From the cell containing the given text, extract its center point as (x, y) coordinate. 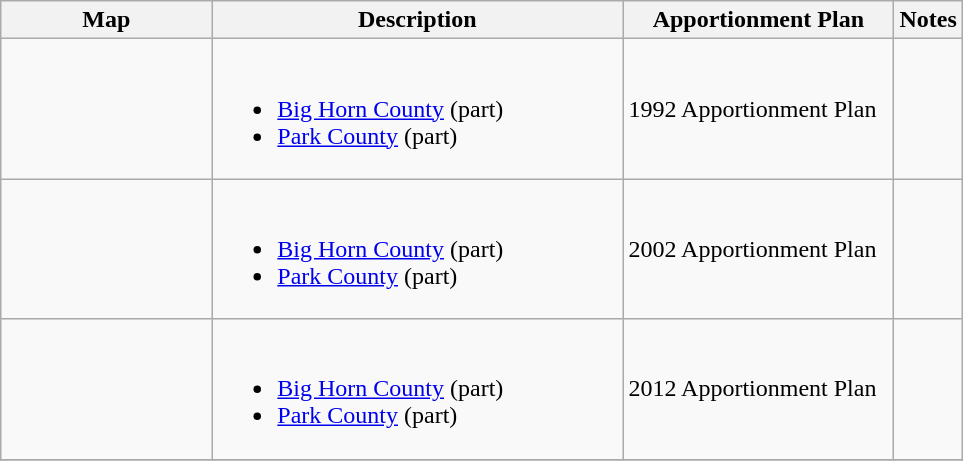
2002 Apportionment Plan (758, 249)
Map (106, 20)
Notes (928, 20)
1992 Apportionment Plan (758, 109)
Apportionment Plan (758, 20)
2012 Apportionment Plan (758, 389)
Description (418, 20)
